For the text-containing cell, return its midpoint in [X, Y] coordinate format. 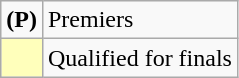
Premiers [140, 20]
Qualified for finals [140, 58]
(P) [22, 20]
